Capture the cell that displays the provided text and extract its [X, Y] central coordinate. 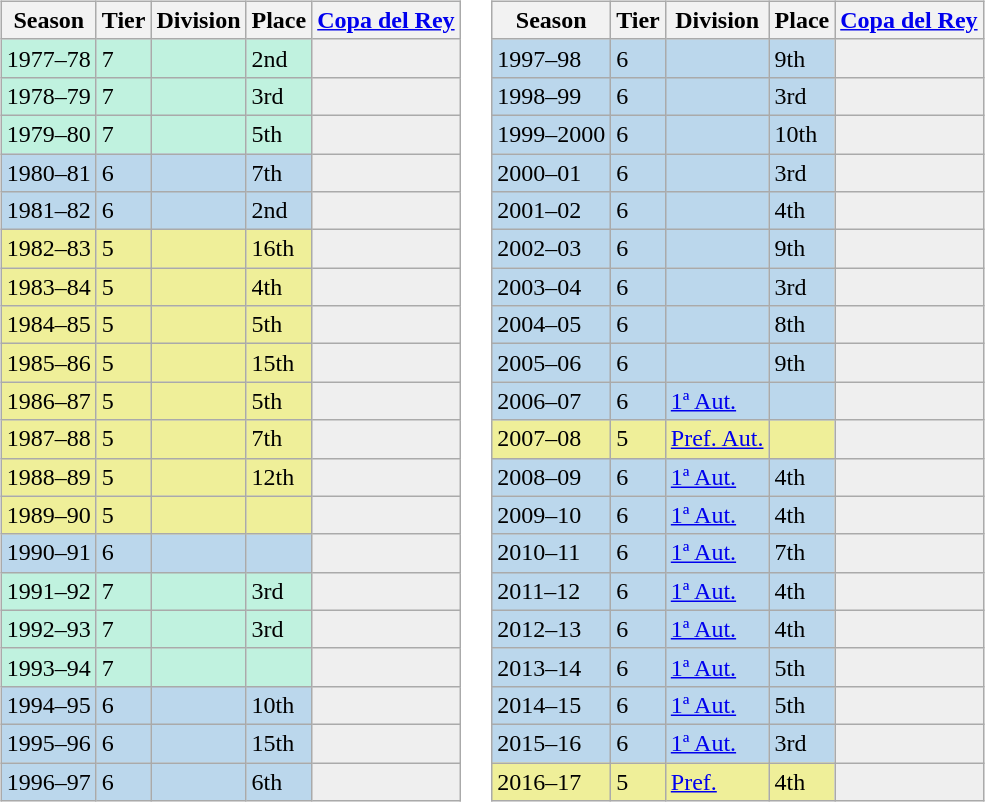
1977–78 [48, 58]
8th [802, 325]
12th [279, 477]
2015–16 [552, 743]
1981–82 [48, 211]
2002–03 [552, 249]
1982–83 [48, 249]
1989–90 [48, 515]
2008–09 [552, 477]
1994–95 [48, 705]
2012–13 [552, 629]
1979–80 [48, 134]
2000–01 [552, 173]
6th [279, 781]
1993–94 [48, 667]
1997–98 [552, 58]
2001–02 [552, 211]
1991–92 [48, 591]
1985–86 [48, 363]
1992–93 [48, 629]
2010–11 [552, 553]
1995–96 [48, 743]
1980–81 [48, 173]
2016–17 [552, 781]
Pref. [717, 781]
1987–88 [48, 439]
2005–06 [552, 363]
1998–99 [552, 96]
1999–2000 [552, 134]
2004–05 [552, 325]
2011–12 [552, 591]
1978–79 [48, 96]
16th [279, 249]
2006–07 [552, 401]
2007–08 [552, 439]
1983–84 [48, 287]
1988–89 [48, 477]
1984–85 [48, 325]
2003–04 [552, 287]
2014–15 [552, 705]
2009–10 [552, 515]
2013–14 [552, 667]
1986–87 [48, 401]
1990–91 [48, 553]
1996–97 [48, 781]
Pref. Aut. [717, 439]
